Provide the [X, Y] coordinate of the cell's center where the given text is located.  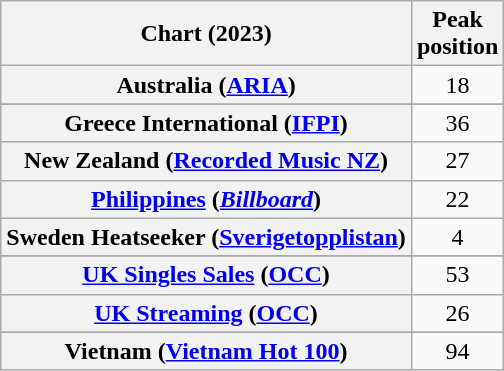
36 [457, 123]
Philippines (Billboard) [206, 199]
22 [457, 199]
Greece International (IFPI) [206, 123]
Australia (ARIA) [206, 85]
UK Singles Sales (OCC) [206, 275]
New Zealand (Recorded Music NZ) [206, 161]
18 [457, 85]
27 [457, 161]
53 [457, 275]
4 [457, 237]
94 [457, 351]
Chart (2023) [206, 34]
UK Streaming (OCC) [206, 313]
Vietnam (Vietnam Hot 100) [206, 351]
Peakposition [457, 34]
26 [457, 313]
Sweden Heatseeker (Sverigetopplistan) [206, 237]
